Extract the (x, y) coordinate from the center of the cell holding the provided text.  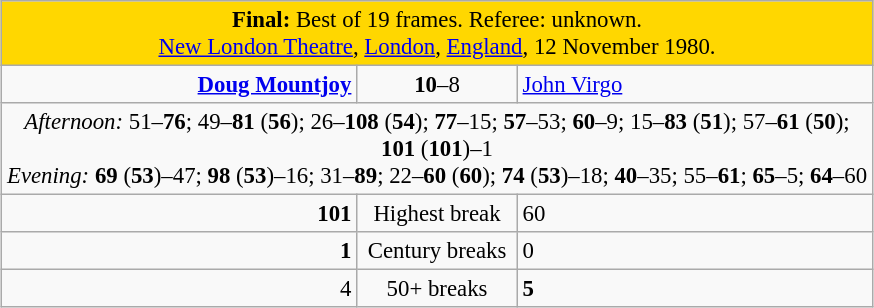
Doug Mountjoy (179, 85)
50+ breaks (438, 289)
101 (179, 214)
Highest break (438, 214)
John Virgo (695, 85)
10–8 (438, 85)
0 (695, 251)
Century breaks (438, 251)
60 (695, 214)
Final: Best of 19 frames. Referee: unknown.New London Theatre, London, England, 12 November 1980. (437, 34)
4 (179, 289)
5 (695, 289)
1 (179, 251)
